Find where the given text appears and provide that cell's center as [x, y] coordinate. 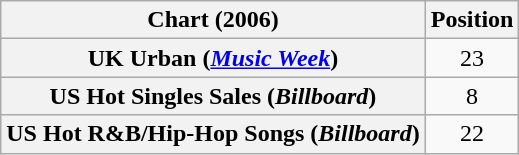
US Hot Singles Sales (Billboard) [213, 96]
8 [472, 96]
23 [472, 58]
22 [472, 134]
UK Urban (Music Week) [213, 58]
Chart (2006) [213, 20]
US Hot R&B/Hip-Hop Songs (Billboard) [213, 134]
Position [472, 20]
